Detect which cell encompasses the target text, then output its (x, y) center coordinate. 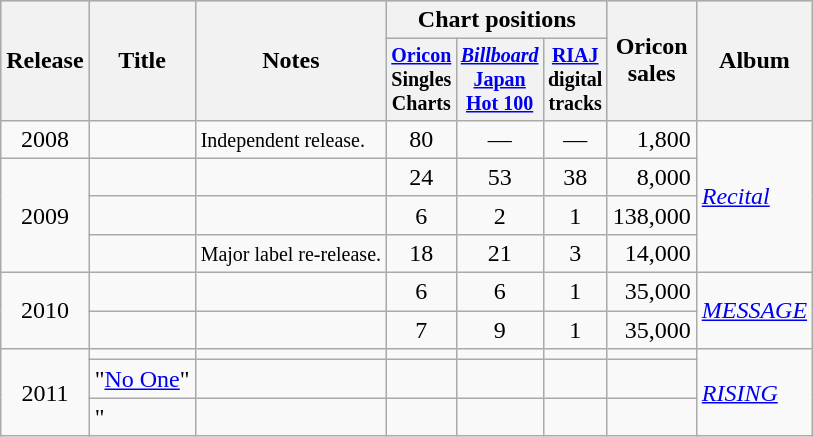
" (142, 417)
9 (500, 330)
Major label re-release. (290, 253)
1,800 (652, 139)
2009 (45, 215)
21 (500, 253)
Billboard Japan Hot 100 (500, 80)
Oriconsales (652, 61)
Release (45, 61)
80 (422, 139)
"No One" (142, 379)
2011 (45, 392)
138,000 (652, 215)
Chart positions (498, 20)
Notes (290, 61)
24 (422, 177)
8,000 (652, 177)
38 (575, 177)
2 (500, 215)
Album (754, 61)
Recital (754, 196)
2010 (45, 311)
Independent release. (290, 139)
18 (422, 253)
14,000 (652, 253)
7 (422, 330)
RISING (754, 392)
2008 (45, 139)
53 (500, 177)
Title (142, 61)
MESSAGE (754, 311)
RIAJ digital tracks (575, 80)
Oricon Singles Charts (422, 80)
3 (575, 253)
